Determine the (x, y) coordinate at the center of the cell enclosing the given text.  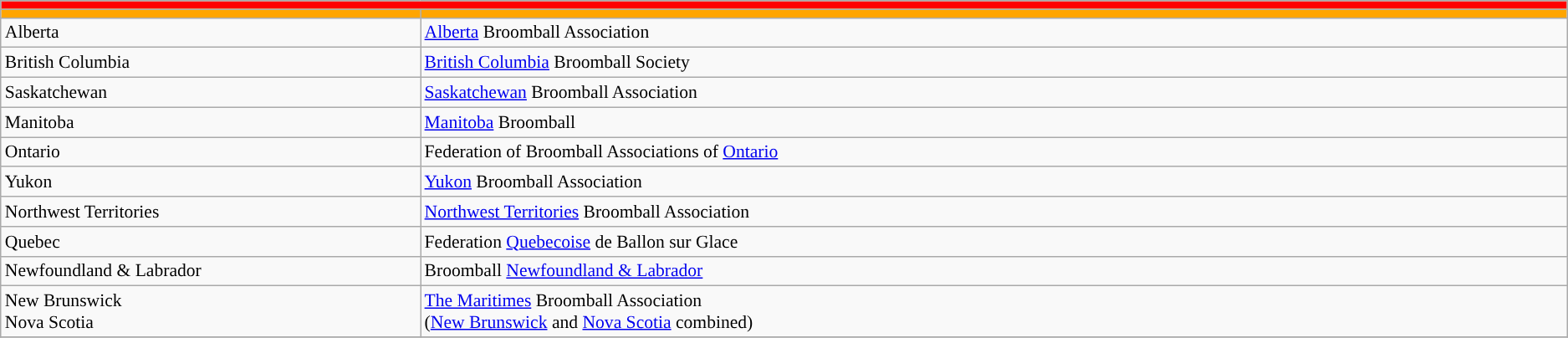
Federation Quebecoise de Ballon sur Glace (993, 242)
Yukon Broomball Association (993, 182)
Manitoba (211, 122)
Ontario (211, 152)
Saskatchewan (211, 93)
Federation of Broomball Associations of Ontario (993, 152)
Northwest Territories (211, 212)
Saskatchewan Broomball Association (993, 93)
British Columbia (211, 63)
British Columbia Broomball Society (993, 63)
Broomball Newfoundland & Labrador (993, 271)
New Brunswick Nova Scotia (211, 311)
Alberta (211, 33)
Alberta Broomball Association (993, 33)
Manitoba Broomball (993, 122)
The Maritimes Broomball Association(New Brunswick and Nova Scotia combined) (993, 311)
Northwest Territories Broomball Association (993, 212)
Quebec (211, 242)
Newfoundland & Labrador (211, 271)
Yukon (211, 182)
